Scan for the cell matching the given text and deliver its [x, y] coordinate at center. 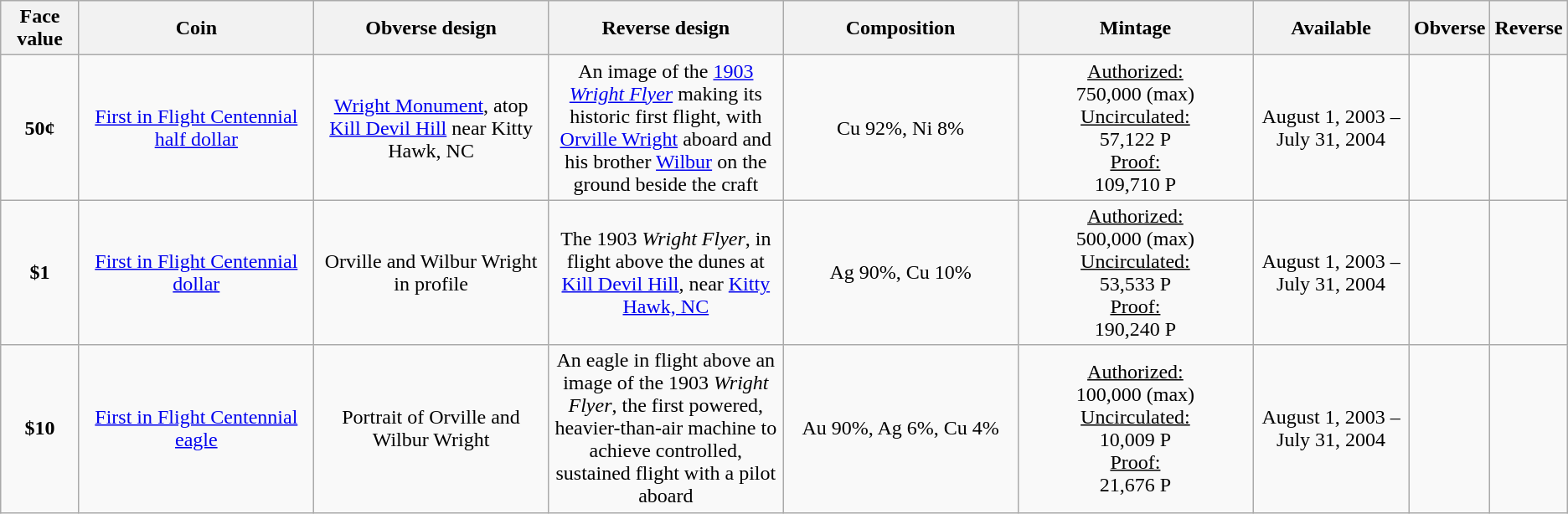
Authorized:100,000 (max)Uncirculated:10,009 PProof:21,676 P [1135, 429]
Reverse [1529, 28]
Cu 92%, Ni 8% [900, 127]
Coin [196, 28]
Wright Monument, atop Kill Devil Hill near Kitty Hawk, NC [431, 127]
Portrait of Orville and Wilbur Wright [431, 429]
Composition [900, 28]
Face value [40, 28]
50¢ [40, 127]
Mintage [1135, 28]
First in Flight Centennial eagle [196, 429]
$1 [40, 273]
Au 90%, Ag 6%, Cu 4% [900, 429]
Authorized:500,000 (max)Uncirculated:53,533 PProof:190,240 P [1135, 273]
An image of the 1903 Wright Flyer making its historic first flight, with Orville Wright aboard and his brother Wilbur on the ground beside the craft [666, 127]
Obverse [1450, 28]
The 1903 Wright Flyer, in flight above the dunes at Kill Devil Hill, near Kitty Hawk, NC [666, 273]
Reverse design [666, 28]
Obverse design [431, 28]
Available [1332, 28]
Orville and Wilbur Wright in profile [431, 273]
Ag 90%, Cu 10% [900, 273]
First in Flight Centennial half dollar [196, 127]
First in Flight Centennial dollar [196, 273]
Authorized:750,000 (max)Uncirculated:57,122 PProof:109,710 P [1135, 127]
$10 [40, 429]
